Pinpoint the cell where the given text exists, returning its (x, y) midpoint coordinate. 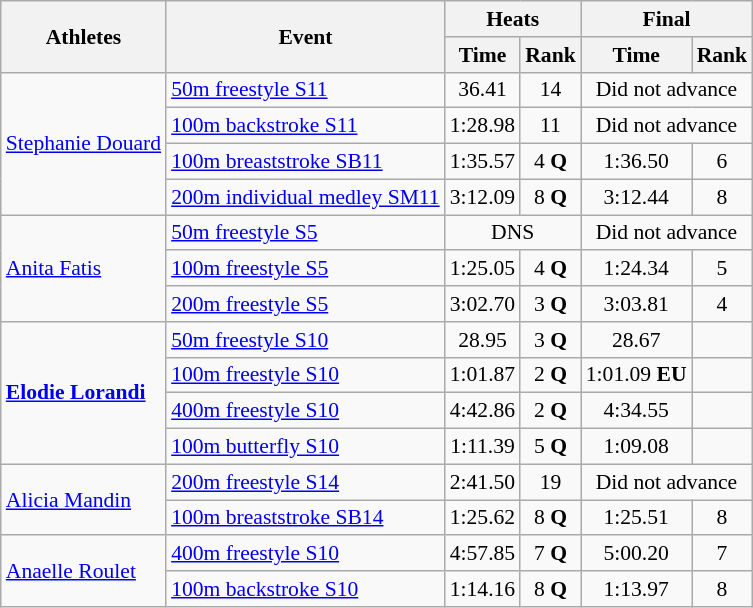
1:36.50 (636, 162)
1:11.39 (482, 447)
5 Q (550, 447)
DNS (513, 233)
200m individual medley SM11 (306, 197)
6 (722, 162)
4:42.86 (482, 411)
28.95 (482, 340)
Elodie Lorandi (84, 393)
Anaelle Roulet (84, 572)
1:01.09 EU (636, 375)
100m breaststroke SB11 (306, 162)
Heats (513, 19)
3:03.81 (636, 304)
19 (550, 482)
14 (550, 90)
100m breaststroke SB14 (306, 518)
100m backstroke S11 (306, 126)
28.67 (636, 340)
Anita Fatis (84, 268)
1:25.62 (482, 518)
50m freestyle S11 (306, 90)
3:12.44 (636, 197)
7 Q (550, 554)
4:57.85 (482, 554)
50m freestyle S5 (306, 233)
3:02.70 (482, 304)
1:35.57 (482, 162)
50m freestyle S10 (306, 340)
2:41.50 (482, 482)
1:14.16 (482, 589)
4 (722, 304)
1:25.05 (482, 269)
Athletes (84, 36)
100m freestyle S5 (306, 269)
4:34.55 (636, 411)
1:28.98 (482, 126)
100m butterfly S10 (306, 447)
200m freestyle S14 (306, 482)
Event (306, 36)
1:09.08 (636, 447)
11 (550, 126)
36.41 (482, 90)
100m freestyle S10 (306, 375)
1:01.87 (482, 375)
3:12.09 (482, 197)
1:25.51 (636, 518)
5 (722, 269)
Stephanie Douard (84, 143)
5:00.20 (636, 554)
Final (666, 19)
7 (722, 554)
Alicia Mandin (84, 500)
1:13.97 (636, 589)
100m backstroke S10 (306, 589)
200m freestyle S5 (306, 304)
1:24.34 (636, 269)
